Provide the [x, y] coordinate of the cell's center where the given text is located.  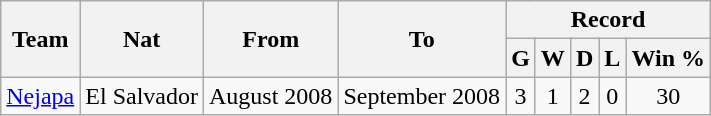
L [612, 58]
30 [668, 96]
El Salvador [142, 96]
From [270, 39]
September 2008 [422, 96]
D [584, 58]
To [422, 39]
0 [612, 96]
3 [521, 96]
G [521, 58]
Nejapa [40, 96]
Win % [668, 58]
Nat [142, 39]
Record [608, 20]
Team [40, 39]
August 2008 [270, 96]
2 [584, 96]
W [552, 58]
1 [552, 96]
